Scan for the cell matching the given text and deliver its [x, y] coordinate at center. 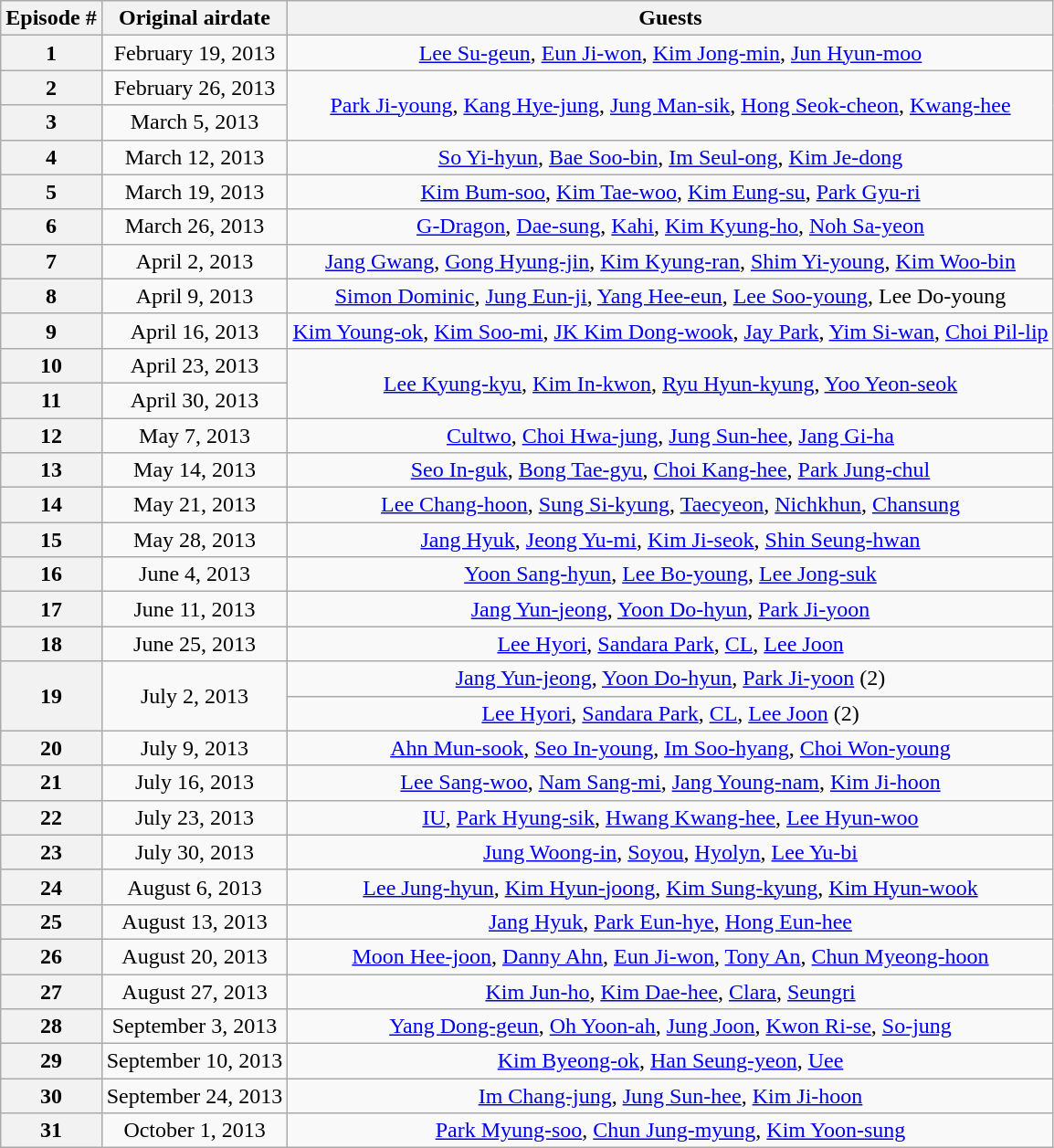
Jang Yun-jeong, Yoon Do-hyun, Park Ji-yoon (2) [670, 679]
Cultwo, Choi Hwa-jung, Jung Sun-hee, Jang Gi-ha [670, 436]
5 [51, 192]
8 [51, 296]
1 [51, 53]
Lee Sang-woo, Nam Sang-mi, Jang Young-nam, Kim Ji-hoon [670, 783]
So Yi-hyun, Bae Soo-bin, Im Seul-ong, Kim Je-dong [670, 157]
Simon Dominic, Jung Eun-ji, Yang Hee-eun, Lee Soo-young, Lee Do-young [670, 296]
March 19, 2013 [195, 192]
Kim Bum-soo, Kim Tae-woo, Kim Eung-su, Park Gyu-ri [670, 192]
Lee Kyung-kyu, Kim In-kwon, Ryu Hyun-kyung, Yoo Yeon-seok [670, 383]
August 13, 2013 [195, 922]
Park Myung-soo, Chun Jung-myung, Kim Yoon-sung [670, 1131]
June 11, 2013 [195, 609]
2 [51, 88]
July 2, 2013 [195, 696]
Episode # [51, 18]
July 30, 2013 [195, 852]
August 20, 2013 [195, 956]
March 5, 2013 [195, 122]
Yang Dong-geun, Oh Yoon-ah, Jung Joon, Kwon Ri-se, So-jung [670, 1027]
Jang Gwang, Gong Hyung-jin, Kim Kyung-ran, Shim Yi-young, Kim Woo-bin [670, 261]
April 30, 2013 [195, 400]
September 24, 2013 [195, 1096]
Lee Hyori, Sandara Park, CL, Lee Joon (2) [670, 713]
Lee Chang-hoon, Sung Si-kyung, Taecyeon, Nichkhun, Chansung [670, 505]
Kim Byeong-ok, Han Seung-yeon, Uee [670, 1061]
Seo In-guk, Bong Tae-gyu, Choi Kang-hee, Park Jung-chul [670, 470]
Guests [670, 18]
May 14, 2013 [195, 470]
April 16, 2013 [195, 331]
31 [51, 1131]
Im Chang-jung, Jung Sun-hee, Kim Ji-hoon [670, 1096]
April 9, 2013 [195, 296]
August 27, 2013 [195, 991]
11 [51, 400]
Jang Hyuk, Park Eun-hye, Hong Eun-hee [670, 922]
13 [51, 470]
30 [51, 1096]
6 [51, 226]
29 [51, 1061]
16 [51, 574]
Kim Jun-ho, Kim Dae-hee, Clara, Seungri [670, 991]
23 [51, 852]
March 26, 2013 [195, 226]
April 23, 2013 [195, 365]
19 [51, 696]
October 1, 2013 [195, 1131]
Park Ji-young, Kang Hye-jung, Jung Man-sik, Hong Seok-cheon, Kwang-hee [670, 105]
Kim Young-ok, Kim Soo-mi, JK Kim Dong-wook, Jay Park, Yim Si-wan, Choi Pil-lip [670, 331]
17 [51, 609]
18 [51, 644]
May 21, 2013 [195, 505]
22 [51, 817]
July 23, 2013 [195, 817]
28 [51, 1027]
10 [51, 365]
7 [51, 261]
20 [51, 748]
G-Dragon, Dae-sung, Kahi, Kim Kyung-ho, Noh Sa-yeon [670, 226]
August 6, 2013 [195, 887]
12 [51, 436]
Original airdate [195, 18]
15 [51, 540]
Moon Hee-joon, Danny Ahn, Eun Ji-won, Tony An, Chun Myeong-hoon [670, 956]
September 10, 2013 [195, 1061]
July 9, 2013 [195, 748]
24 [51, 887]
26 [51, 956]
September 3, 2013 [195, 1027]
Yoon Sang-hyun, Lee Bo-young, Lee Jong-suk [670, 574]
21 [51, 783]
Lee Hyori, Sandara Park, CL, Lee Joon [670, 644]
May 7, 2013 [195, 436]
March 12, 2013 [195, 157]
Lee Jung-hyun, Kim Hyun-joong, Kim Sung-kyung, Kim Hyun-wook [670, 887]
Jang Yun-jeong, Yoon Do-hyun, Park Ji-yoon [670, 609]
Lee Su-geun, Eun Ji-won, Kim Jong-min, Jun Hyun-moo [670, 53]
25 [51, 922]
June 4, 2013 [195, 574]
May 28, 2013 [195, 540]
Jung Woong-in, Soyou, Hyolyn, Lee Yu-bi [670, 852]
July 16, 2013 [195, 783]
27 [51, 991]
February 26, 2013 [195, 88]
June 25, 2013 [195, 644]
February 19, 2013 [195, 53]
April 2, 2013 [195, 261]
Ahn Mun-sook, Seo In-young, Im Soo-hyang, Choi Won-young [670, 748]
IU, Park Hyung-sik, Hwang Kwang-hee, Lee Hyun-woo [670, 817]
4 [51, 157]
9 [51, 331]
Jang Hyuk, Jeong Yu-mi, Kim Ji-seok, Shin Seung-hwan [670, 540]
14 [51, 505]
3 [51, 122]
